Identify which cell holds the provided text, then report its (x, y) central coordinate. 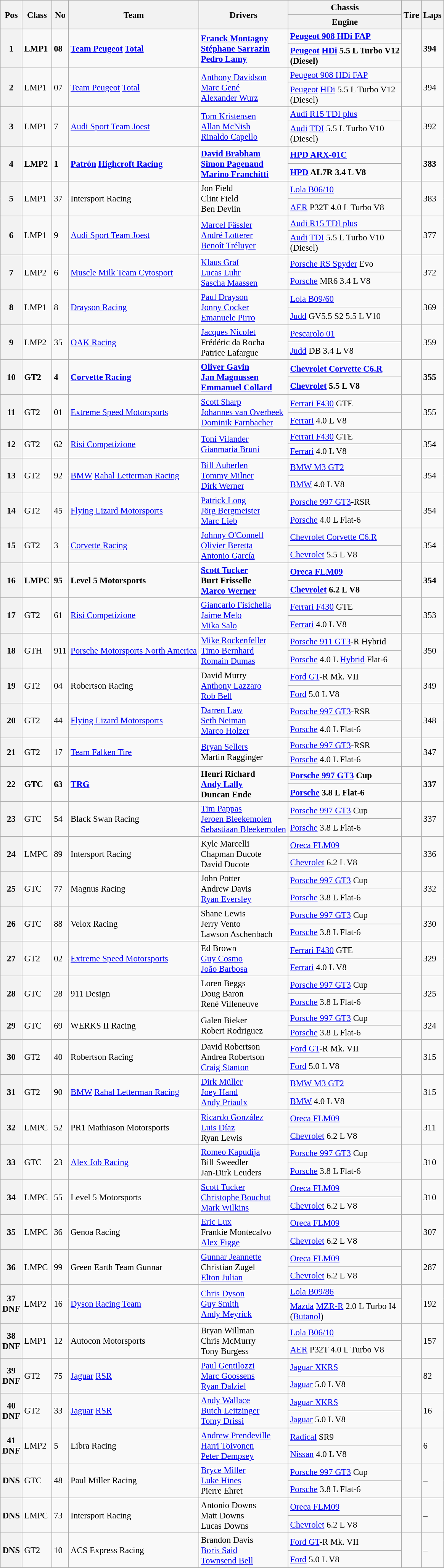
18 (11, 650)
Libra Racing (134, 1446)
WERKS II Racing (134, 1025)
2 (11, 87)
Lola B09/86 (345, 1292)
Galen Bieker Robert Rodriguez (243, 1025)
Alex Job Racing (134, 1162)
14 (11, 511)
HPD AL7R 3.4 L V8 (345, 172)
911 (60, 650)
37 (60, 198)
Andrew Prendeville Harri Toivonen Peter Dempsey (243, 1446)
Romeo Kapudija Bill Sweedler Jan-Dirk Leuders (243, 1162)
Bryce Miller Luke Hines Pierre Ehret (243, 1481)
Giancarlo Fisichella Jaime Melo Mika Salo (243, 616)
David Robertson Andrea Robertson Craig Stanton (243, 1058)
No (60, 14)
Team (134, 14)
Toni Vilander Gianmaria Bruni (243, 444)
349 (433, 686)
Pos (11, 14)
350 (433, 650)
372 (433, 272)
Magnus Racing (134, 889)
62 (60, 444)
77 (60, 889)
Dyson Racing Team (134, 1304)
David Murry Anthony Lazzaro Rob Bell (243, 686)
Judd GV5.5 S2 5.5 L V10 (345, 316)
Ed Brown Guy Cosmo João Barbosa (243, 959)
Darren Law Seth Neiman Marco Holzer (243, 720)
Paul Miller Racing (134, 1481)
Mazda MZR-R 2.0 L Turbo I4(Butanol) (345, 1311)
Marcel Fässler André Lotterer Benoît Tréluyer (243, 235)
John Potter Andrew Davis Ryan Eversley (243, 889)
92 (60, 476)
21 (11, 752)
Paul Drayson Jonny Cocker Emanuele Pirro (243, 307)
Tire (412, 14)
Jacques Nicolet Frédéric da Rocha Patrice Lafargue (243, 342)
95 (60, 581)
22 (11, 784)
329 (433, 959)
99 (60, 1267)
39DNF (11, 1376)
Black Swan Racing (134, 819)
Chris Dyson Guy Smith Andy Meyrick (243, 1304)
OAK Racing (134, 342)
347 (433, 752)
61 (60, 616)
32 (11, 1127)
Patrick Long Jörg Bergmeister Marc Lieb (243, 511)
Engine (345, 22)
Eric Lux Frankie Montecalvo Alex Figge (243, 1232)
Anthony Davidson Marc Gené Alexander Wurz (243, 87)
332 (433, 889)
Klaus Graf Lucas Luhr Sascha Maassen (243, 272)
Laps (433, 14)
Genoa Racing (134, 1232)
Judd DB 3.4 L V8 (345, 351)
Kyle Marcelli Chapman Ducote David Ducote (243, 854)
307 (433, 1232)
Velox Racing (134, 924)
Paul Gentilozzi Marc Goossens Ryan Dalziel (243, 1376)
40 (60, 1058)
75 (60, 1376)
04 (60, 686)
Scott Tucker Christophe Bouchut Mark Wilkins (243, 1197)
Class (37, 14)
392 (433, 126)
Radical SR9 (345, 1437)
Lola B09/60 (345, 299)
Team Falken Tire (134, 752)
34 (11, 1197)
TRG (134, 784)
157 (433, 1341)
Porsche 4.0 L Hybrid Flat-6 (345, 659)
325 (433, 994)
Porsche RS Spyder Evo (345, 264)
38DNF (11, 1341)
Nissan 4.0 L V8 (345, 1454)
Chassis (345, 8)
353 (433, 616)
40DNF (11, 1411)
Antonio Downs Matt Downs Lucas Downs (243, 1516)
Tom Kristensen Allan McNish Rinaldo Capello (243, 126)
08 (60, 48)
52 (60, 1127)
336 (433, 854)
Scott Tucker Burt Frisselle Marco Werner (243, 581)
Porsche 911 GT3-R Hybrid (345, 642)
324 (433, 1025)
Drayson Racing (134, 307)
Bill Auberlen Tommy Milner Dirk Werner (243, 476)
Bryan Willman Chris McMurry Tony Burgess (243, 1341)
330 (433, 924)
Oliver Gavin Jan Magnussen Emmanuel Collard (243, 377)
82 (433, 1376)
Henri Richard Andy Lally Duncan Ende (243, 784)
Scott Sharp Johannes van Overbeek Dominik Farnbacher (243, 412)
24 (11, 854)
02 (60, 959)
45 (60, 511)
07 (60, 87)
HPD ARX-01C (345, 155)
Bryan Sellers Martin Ragginger (243, 752)
25 (11, 889)
PR1 Mathiason Motorsports (134, 1127)
Franck Montagny Stéphane Sarrazin Pedro Lamy (243, 48)
Drivers (243, 14)
Autocon Motorsports (134, 1341)
311 (433, 1127)
359 (433, 342)
Green Earth Team Gunnar (134, 1267)
11 (11, 412)
73 (60, 1516)
44 (60, 720)
Pescarolo 01 (345, 333)
Loren Beggs Doug Baron René Villeneuve (243, 994)
19 (11, 686)
Shane Lewis Jerry Vento Lawson Aschenbach (243, 924)
01 (60, 412)
30 (11, 1058)
Patrón Highcroft Racing (134, 164)
31 (11, 1092)
348 (433, 720)
GTH (37, 650)
89 (60, 854)
911 Design (134, 994)
Mike Rockenfeller Timo Bernhard Romain Dumas (243, 650)
Jon Field Clint Field Ben Devlin (243, 198)
377 (433, 235)
Johnny O'Connell Olivier Beretta Antonio García (243, 546)
Porsche Motorsports North America (134, 650)
Dirk Müller Joey Hand Andy Priaulx (243, 1092)
54 (60, 819)
69 (60, 1025)
41DNF (11, 1446)
Muscle Milk Team Cytosport (134, 272)
Gunnar Jeannette Christian Zugel Elton Julian (243, 1267)
63 (60, 784)
Tim Pappas Jeroen Bleekemolen Sebastiaan Bleekemolen (243, 819)
88 (60, 924)
48 (60, 1481)
13 (11, 476)
Porsche MR6 3.4 L V8 (345, 281)
369 (433, 307)
29 (11, 1025)
Andy Wallace Butch Leitzinger Tomy Drissi (243, 1411)
ACS Express Racing (134, 1550)
192 (433, 1304)
David Brabham Simon Pagenaud Marino Franchitti (243, 164)
27 (11, 959)
Ricardo González Luis Díaz Ryan Lewis (243, 1127)
90 (60, 1092)
37DNF (11, 1304)
287 (433, 1267)
15 (11, 546)
20 (11, 720)
55 (60, 1197)
26 (11, 924)
Brandon Davis Boris Said Townsend Bell (243, 1550)
